Determine the [x, y] coordinate at the center of the cell enclosing the given text.  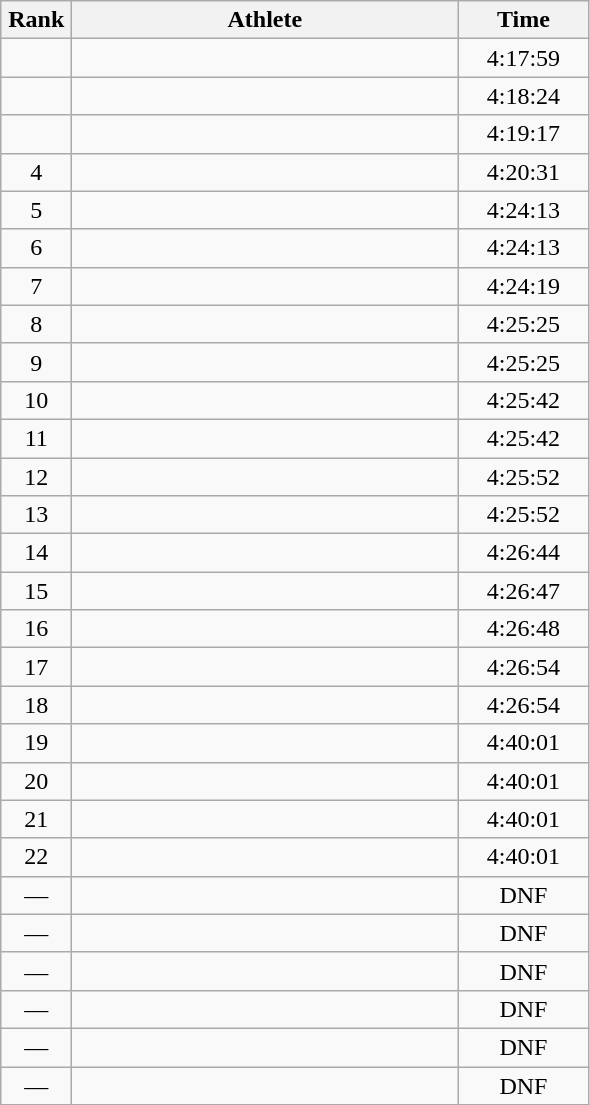
6 [36, 248]
4:20:31 [524, 172]
Athlete [265, 20]
4 [36, 172]
4:18:24 [524, 96]
18 [36, 705]
20 [36, 781]
19 [36, 743]
Time [524, 20]
7 [36, 286]
12 [36, 477]
4:26:48 [524, 629]
16 [36, 629]
8 [36, 324]
10 [36, 400]
4:24:19 [524, 286]
14 [36, 553]
4:19:17 [524, 134]
5 [36, 210]
17 [36, 667]
11 [36, 438]
13 [36, 515]
9 [36, 362]
15 [36, 591]
21 [36, 819]
4:26:44 [524, 553]
4:17:59 [524, 58]
4:26:47 [524, 591]
22 [36, 857]
Rank [36, 20]
